Capture the cell that displays the provided text and extract its [X, Y] central coordinate. 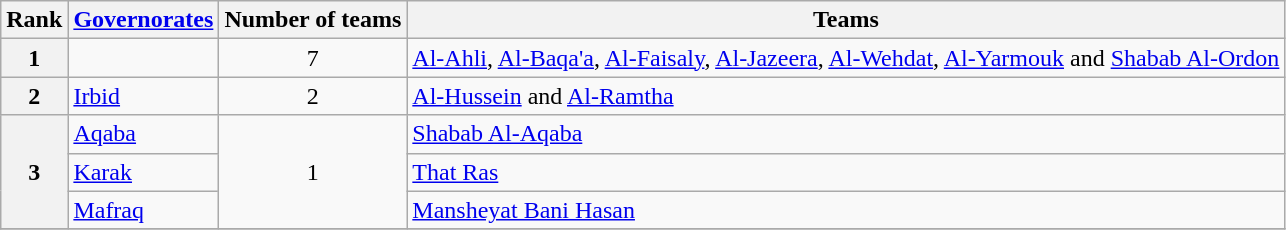
Governorates [144, 20]
Mafraq [144, 210]
Al-Ahli, Al-Baqa'a, Al-Faisaly, Al-Jazeera, Al-Wehdat, Al-Yarmouk and Shabab Al-Ordon [846, 58]
Shabab Al-Aqaba [846, 134]
Irbid [144, 96]
7 [313, 58]
Rank [34, 20]
3 [34, 172]
Al-Hussein and Al-Ramtha [846, 96]
Karak [144, 172]
Teams [846, 20]
Aqaba [144, 134]
Mansheyat Bani Hasan [846, 210]
That Ras [846, 172]
Number of teams [313, 20]
